Find where the given text appears and provide that cell's center as (X, Y) coordinate. 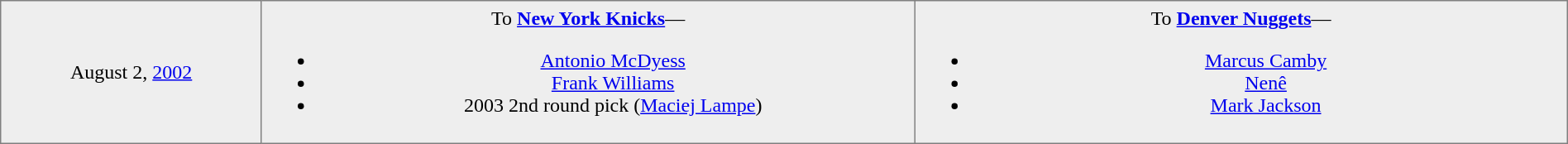
To Denver Nuggets—Marcus CambyNenêMark Jackson (1241, 72)
August 2, 2002 (131, 72)
To New York Knicks—Antonio McDyessFrank Williams2003 2nd round pick (Maciej Lampe) (587, 72)
